Detect which cell encompasses the target text, then output its (x, y) center coordinate. 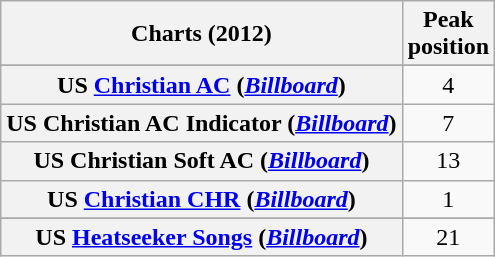
4 (448, 85)
21 (448, 237)
7 (448, 123)
US Christian AC Indicator (Billboard) (202, 123)
13 (448, 161)
1 (448, 199)
US Christian Soft AC (Billboard) (202, 161)
US Heatseeker Songs (Billboard) (202, 237)
US Christian AC (Billboard) (202, 85)
Charts (2012) (202, 34)
US Christian CHR (Billboard) (202, 199)
Peakposition (448, 34)
